Return (x, y) of the center of cell containing provided text 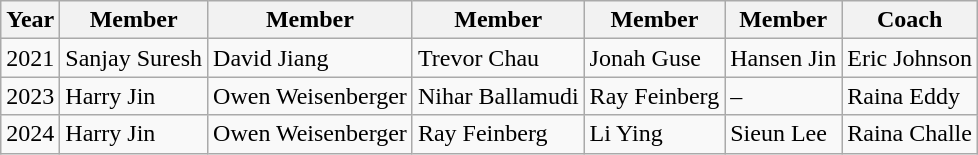
Sanjay Suresh (134, 58)
2023 (30, 96)
Raina Challe (910, 134)
Li Ying (654, 134)
Nihar Ballamudi (498, 96)
Eric Johnson (910, 58)
Hansen Jin (784, 58)
Trevor Chau (498, 58)
Raina Eddy (910, 96)
Coach (910, 20)
Jonah Guse (654, 58)
– (784, 96)
David Jiang (310, 58)
Sieun Lee (784, 134)
Year (30, 20)
2021 (30, 58)
2024 (30, 134)
